Provide the (X, Y) coordinate of the cell's center where the given text is located.  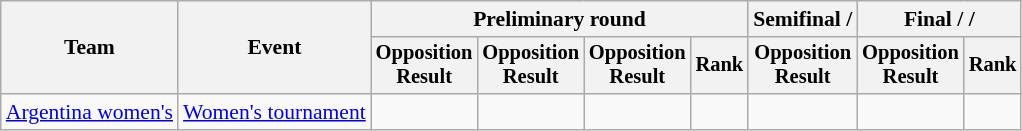
Argentina women's (90, 112)
Women's tournament (274, 112)
Team (90, 48)
Semifinal / (802, 19)
Final / / (939, 19)
Event (274, 48)
Preliminary round (560, 19)
